Extract the (X, Y) coordinate from the center of the cell holding the provided text.  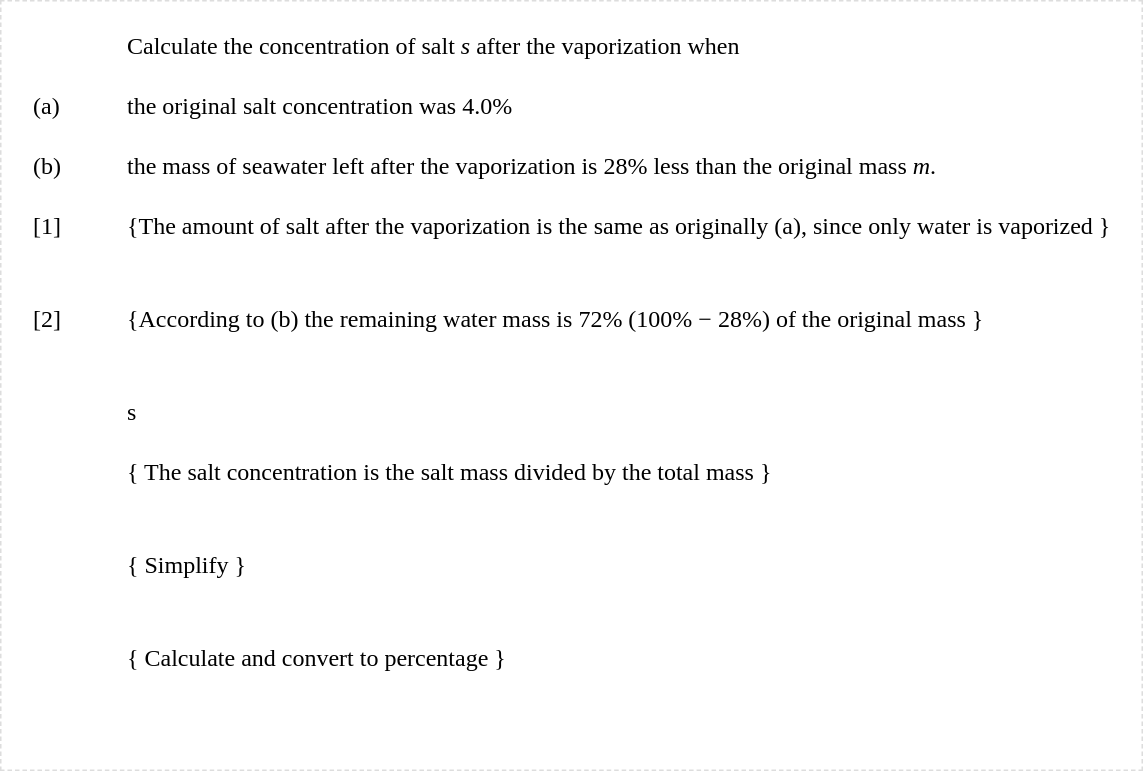
{According to (b) the remaining water mass is 72% (100% − 28%) of the original mass } (618, 319)
Calculate the concentration of salt s after the vaporization when (618, 47)
[1] (48, 227)
s (618, 413)
{ The salt concentration is the salt mass divided by the total mass } (618, 473)
{The amount of salt after the vaporization is the same as originally (a), since only water is vaporized } (618, 227)
(b) (48, 167)
[2] (48, 319)
{ Simplify } (618, 565)
{ Calculate and convert to percentage } (618, 659)
the mass of seawater left after the vaporization is 28% less than the original mass m. (618, 167)
the original salt concentration was 4.0% (618, 107)
(a) (48, 107)
